Capture the cell that displays the provided text and extract its [X, Y] central coordinate. 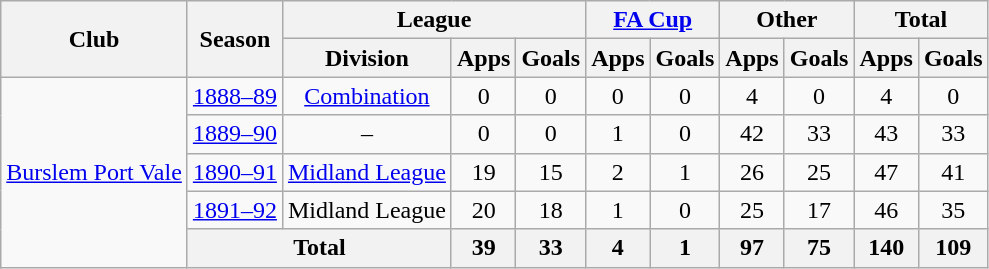
1891–92 [234, 210]
1889–90 [234, 134]
43 [886, 134]
47 [886, 172]
1890–91 [234, 172]
Club [94, 39]
39 [483, 248]
– [366, 134]
FA Cup [653, 20]
75 [819, 248]
1888–89 [234, 96]
15 [551, 172]
41 [953, 172]
League [434, 20]
140 [886, 248]
Combination [366, 96]
42 [752, 134]
17 [819, 210]
2 [618, 172]
26 [752, 172]
20 [483, 210]
46 [886, 210]
109 [953, 248]
Division [366, 58]
35 [953, 210]
Season [234, 39]
Burslem Port Vale [94, 172]
97 [752, 248]
19 [483, 172]
Other [787, 20]
18 [551, 210]
